Output the (X, Y) coordinate of the center of the cell containing the given text.  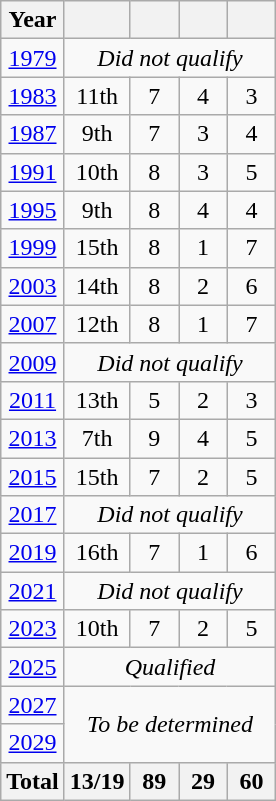
2011 (33, 400)
1987 (33, 134)
2015 (33, 477)
60 (252, 781)
2029 (33, 743)
13th (97, 400)
13/19 (97, 781)
To be determined (170, 724)
2019 (33, 553)
29 (204, 781)
12th (97, 324)
2003 (33, 286)
2023 (33, 629)
Year (33, 20)
89 (154, 781)
2021 (33, 591)
2007 (33, 324)
2017 (33, 515)
2027 (33, 705)
11th (97, 96)
1995 (33, 210)
Qualified (170, 667)
7th (97, 438)
2009 (33, 362)
2025 (33, 667)
1991 (33, 172)
1999 (33, 248)
1979 (33, 58)
16th (97, 553)
9 (154, 438)
2013 (33, 438)
14th (97, 286)
1983 (33, 96)
Total (33, 781)
